Determine the [X, Y] coordinate at the center of the cell enclosing the given text.  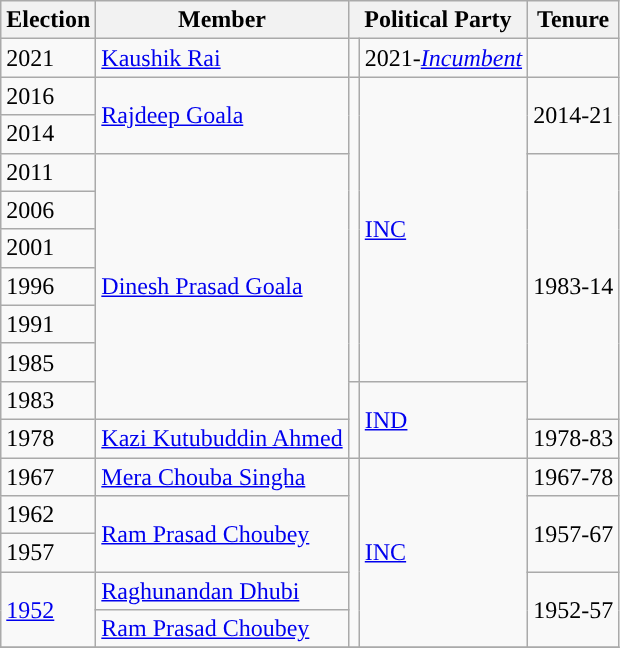
1967 [48, 477]
2001 [48, 248]
1985 [48, 362]
1983 [48, 400]
1952-57 [574, 610]
Member [222, 20]
Raghunandan Dhubi [222, 591]
2014-21 [574, 115]
2016 [48, 96]
IND [443, 419]
2014 [48, 134]
2006 [48, 210]
1978-83 [574, 438]
1952 [48, 610]
2011 [48, 172]
1978 [48, 438]
1991 [48, 324]
1957 [48, 553]
1967-78 [574, 477]
Rajdeep Goala [222, 115]
1996 [48, 286]
Kaushik Rai [222, 58]
Tenure [574, 20]
2021 [48, 58]
1957-67 [574, 534]
Dinesh Prasad Goala [222, 286]
Political Party [438, 20]
1983-14 [574, 286]
1962 [48, 515]
2021-Incumbent [443, 58]
Kazi Kutubuddin Ahmed [222, 438]
Election [48, 20]
Mera Chouba Singha [222, 477]
